Find where the given text appears and provide that cell's center as [X, Y] coordinate. 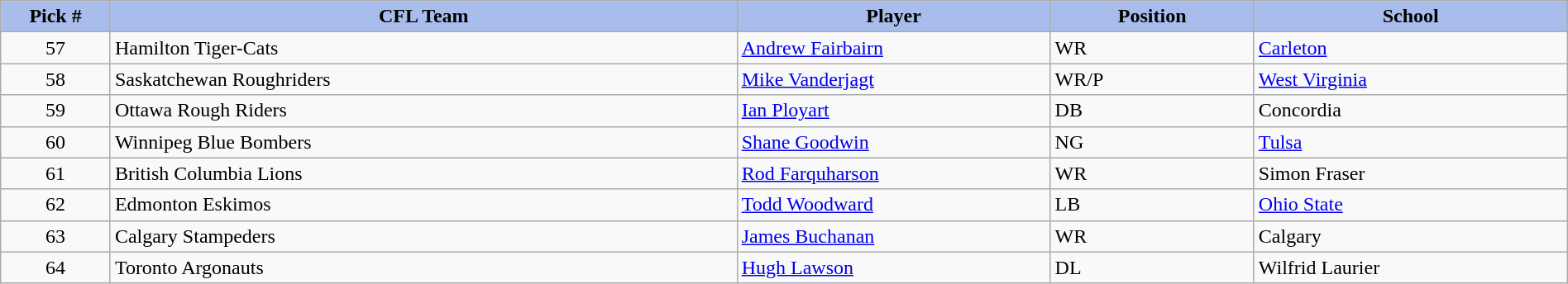
James Buchanan [893, 236]
Saskatchewan Roughriders [423, 79]
LB [1152, 205]
Calgary [1411, 236]
British Columbia Lions [423, 173]
57 [56, 48]
Todd Woodward [893, 205]
DB [1152, 111]
DL [1152, 267]
West Virginia [1411, 79]
59 [56, 111]
Simon Fraser [1411, 173]
63 [56, 236]
Wilfrid Laurier [1411, 267]
Andrew Fairbairn [893, 48]
Edmonton Eskimos [423, 205]
Position [1152, 17]
Ottawa Rough Riders [423, 111]
Winnipeg Blue Bombers [423, 142]
Toronto Argonauts [423, 267]
60 [56, 142]
58 [56, 79]
Mike Vanderjagt [893, 79]
Player [893, 17]
CFL Team [423, 17]
School [1411, 17]
62 [56, 205]
Rod Farquharson [893, 173]
Hugh Lawson [893, 267]
Concordia [1411, 111]
61 [56, 173]
Hamilton Tiger-Cats [423, 48]
Carleton [1411, 48]
Shane Goodwin [893, 142]
Tulsa [1411, 142]
64 [56, 267]
Ian Ployart [893, 111]
Pick # [56, 17]
NG [1152, 142]
Calgary Stampeders [423, 236]
Ohio State [1411, 205]
WR/P [1152, 79]
